Identify which cell holds the provided text, then report its [X, Y] central coordinate. 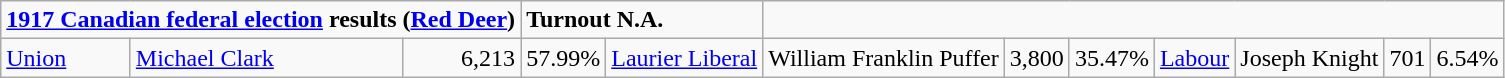
6.54% [1468, 58]
Laurier Liberal [684, 58]
Joseph Knight [1310, 58]
Labour [1194, 58]
1917 Canadian federal election results (Red Deer) [261, 20]
6,213 [462, 58]
Michael Clark [266, 58]
William Franklin Puffer [884, 58]
57.99% [564, 58]
3,800 [1036, 58]
35.47% [1112, 58]
701 [1408, 58]
Turnout N.A. [642, 20]
Union [66, 58]
